From the cell containing the given text, extract its center point as [x, y] coordinate. 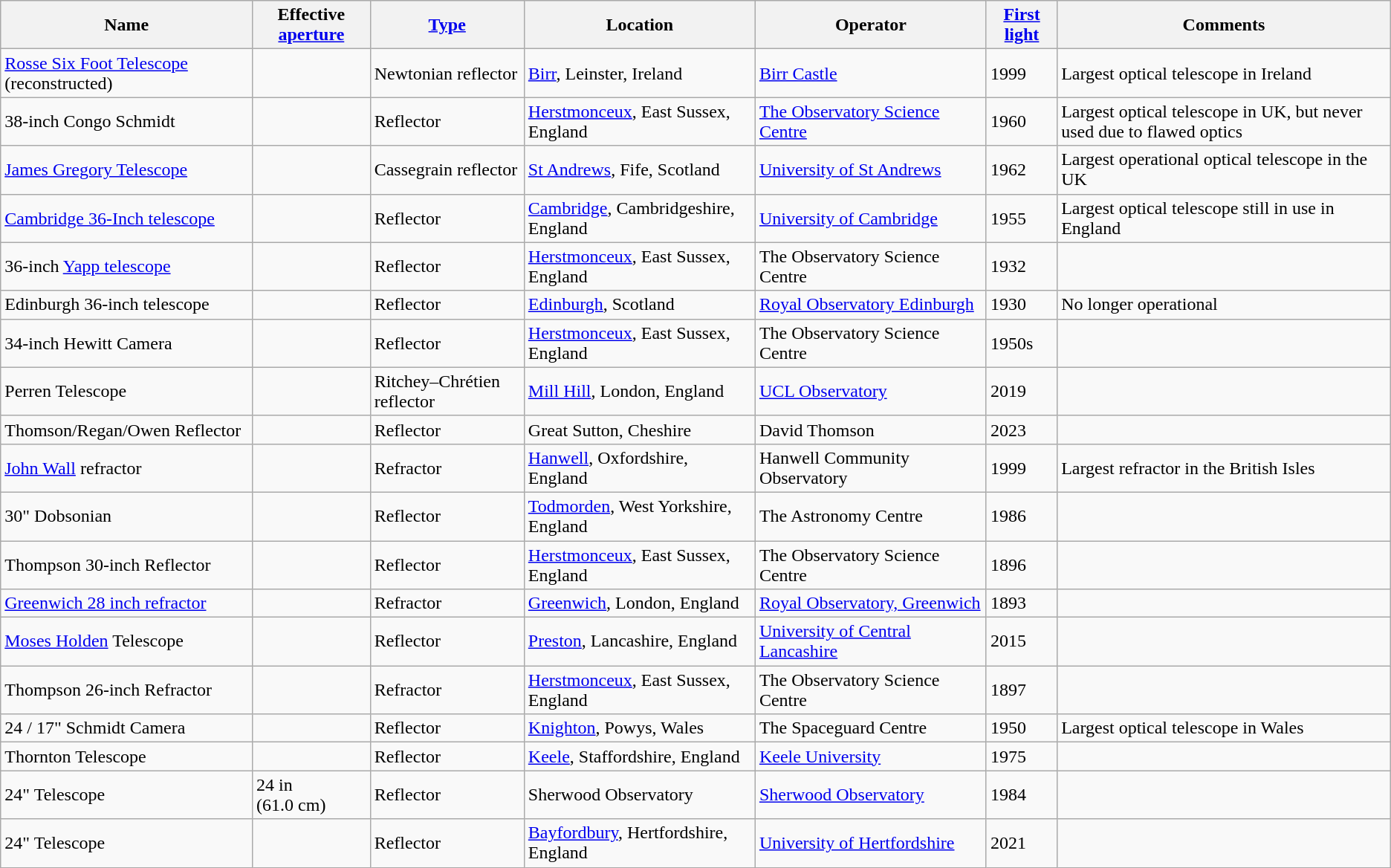
Thompson 30-inch Reflector [126, 565]
Largest optical telescope in UK, but never used due to flawed optics [1225, 122]
The Astronomy Centre [871, 516]
James Gregory Telescope [126, 169]
Cambridge, Cambridgeshire, England [639, 218]
St Andrews, Fife, Scotland [639, 169]
Great Sutton, Cheshire [639, 430]
First light [1021, 25]
24 in(61.0 cm) [312, 795]
Perren Telescope [126, 391]
Thompson 26-inch Refractor [126, 690]
2021 [1021, 843]
Operator [871, 25]
Newtonian reflector [447, 73]
24 / 17" Schmidt Camera [126, 728]
Largest refractor in the British Isles [1225, 468]
Moses Holden Telescope [126, 642]
1950 [1021, 728]
Hanwell, Oxfordshire, England [639, 468]
1960 [1021, 122]
Location [639, 25]
1930 [1021, 305]
David Thomson [871, 430]
1975 [1021, 757]
Largest optical telescope still in use in England [1225, 218]
The Spaceguard Centre [871, 728]
1950s [1021, 343]
30" Dobsonian [126, 516]
Ritchey–Chrétien reflector [447, 391]
Largest operational optical telescope in the UK [1225, 169]
Cassegrain reflector [447, 169]
University of St Andrews [871, 169]
1955 [1021, 218]
Royal Observatory Edinburgh [871, 305]
Comments [1225, 25]
Keele, Staffordshire, England [639, 757]
36-inch Yapp telescope [126, 266]
Thornton Telescope [126, 757]
John Wall refractor [126, 468]
UCL Observatory [871, 391]
Edinburgh, Scotland [639, 305]
1896 [1021, 565]
1893 [1021, 603]
Largest optical telescope in Ireland [1225, 73]
University of Central Lancashire [871, 642]
No longer operational [1225, 305]
Royal Observatory, Greenwich [871, 603]
1932 [1021, 266]
Largest optical telescope in Wales [1225, 728]
1897 [1021, 690]
Greenwich, London, England [639, 603]
Mill Hill, London, England [639, 391]
Birr, Leinster, Ireland [639, 73]
2019 [1021, 391]
2023 [1021, 430]
Cambridge 36-Inch telescope [126, 218]
Hanwell Community Observatory [871, 468]
University of Cambridge [871, 218]
Bayfordbury, Hertfordshire, England [639, 843]
Thomson/Regan/Owen Reflector [126, 430]
2015 [1021, 642]
1986 [1021, 516]
Todmorden, West Yorkshire, England [639, 516]
Preston, Lancashire, England [639, 642]
1962 [1021, 169]
38-inch Congo Schmidt [126, 122]
Effective aperture [312, 25]
Birr Castle [871, 73]
Knighton, Powys, Wales [639, 728]
1984 [1021, 795]
University of Hertfordshire [871, 843]
Edinburgh 36-inch telescope [126, 305]
34-inch Hewitt Camera [126, 343]
Keele University [871, 757]
Rosse Six Foot Telescope (reconstructed) [126, 73]
Greenwich 28 inch refractor [126, 603]
Name [126, 25]
Type [447, 25]
